Identify which cell holds the provided text, then report its [X, Y] central coordinate. 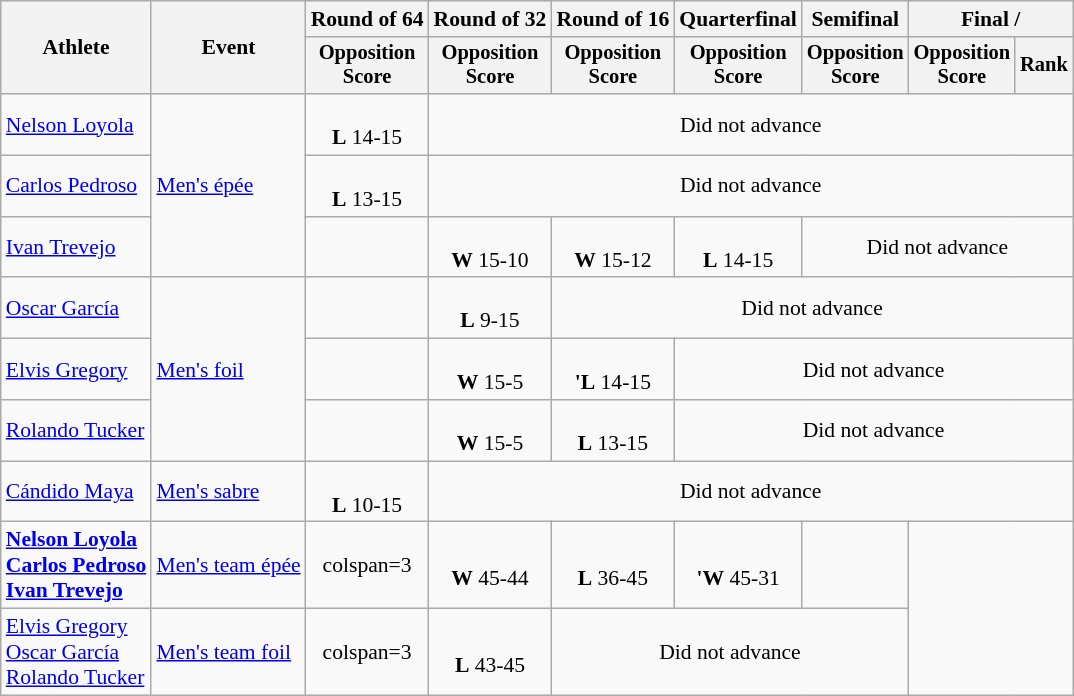
Carlos Pedroso [76, 186]
Oscar García [76, 308]
Nelson Loyola Carlos Pedroso Ivan Trevejo [76, 566]
Men's épée [228, 186]
Round of 64 [368, 19]
Round of 32 [490, 19]
Elvis Gregory Oscar García Rolando Tucker [76, 652]
W 15-12 [612, 248]
Athlete [76, 48]
W 15-10 [490, 248]
Final / [991, 19]
Rolando Tucker [76, 430]
Quarterfinal [738, 19]
Rank [1044, 66]
Cándido Maya [76, 492]
Men's foil [228, 370]
L 36-45 [612, 566]
'L 14-15 [612, 370]
Nelson Loyola [76, 124]
L 9-15 [490, 308]
Men's sabre [228, 492]
L 10-15 [368, 492]
'W 45-31 [738, 566]
L 43-45 [490, 652]
Event [228, 48]
W 45-44 [490, 566]
Semifinal [856, 19]
Men's team foil [228, 652]
Ivan Trevejo [76, 248]
Men's team épée [228, 566]
Elvis Gregory [76, 370]
Round of 16 [612, 19]
